Scan for the cell matching the given text and deliver its [X, Y] coordinate at center. 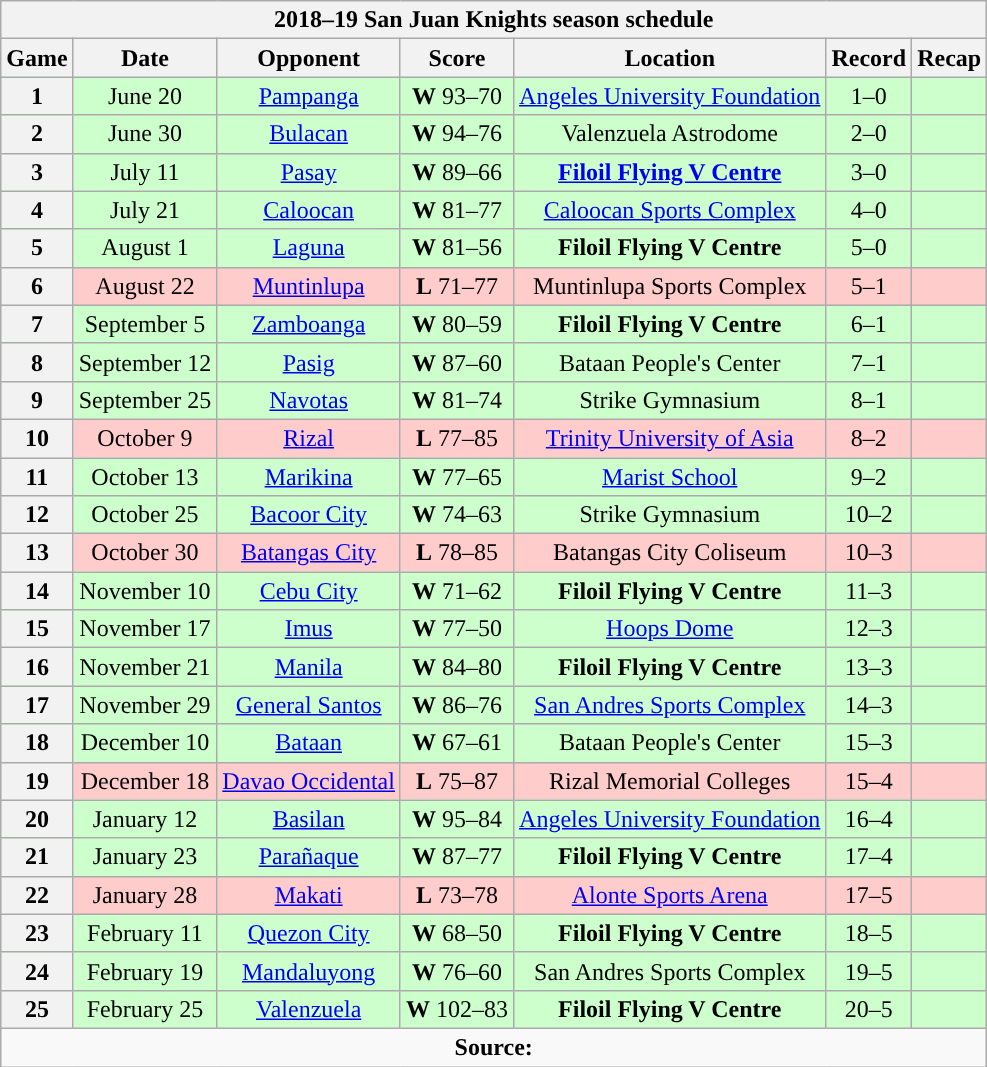
3 [37, 172]
Navotas [309, 400]
Source: [494, 1047]
W 81–56 [456, 248]
W 81–77 [456, 210]
8–1 [869, 400]
16–4 [869, 819]
December 18 [145, 781]
1 [37, 96]
W 93–70 [456, 96]
Muntinlupa [309, 286]
Batangas City [309, 553]
7–1 [869, 362]
L 75–87 [456, 781]
July 11 [145, 172]
Pampanga [309, 96]
3–0 [869, 172]
September 12 [145, 362]
W 77–50 [456, 629]
Valenzuela Astrodome [670, 134]
15 [37, 629]
17–4 [869, 857]
Caloocan Sports Complex [670, 210]
August 1 [145, 248]
17–5 [869, 895]
10–3 [869, 553]
W 76–60 [456, 971]
W 87–77 [456, 857]
5–1 [869, 286]
November 21 [145, 667]
19–5 [869, 971]
Muntinlupa Sports Complex [670, 286]
13 [37, 553]
25 [37, 1009]
October 9 [145, 438]
Date [145, 58]
June 30 [145, 134]
5–0 [869, 248]
16 [37, 667]
6 [37, 286]
W 68–50 [456, 933]
W 102–83 [456, 1009]
L 77–85 [456, 438]
December 10 [145, 743]
W 94–76 [456, 134]
W 81–74 [456, 400]
15–3 [869, 743]
October 13 [145, 477]
W 77–65 [456, 477]
November 17 [145, 629]
Caloocan [309, 210]
12–3 [869, 629]
February 25 [145, 1009]
Batangas City Coliseum [670, 553]
6–1 [869, 324]
January 12 [145, 819]
W 80–59 [456, 324]
Trinity University of Asia [670, 438]
Mandaluyong [309, 971]
20–5 [869, 1009]
W 89–66 [456, 172]
24 [37, 971]
17 [37, 705]
12 [37, 515]
Bacoor City [309, 515]
4–0 [869, 210]
Bataan [309, 743]
Makati [309, 895]
Pasig [309, 362]
Alonte Sports Arena [670, 895]
20 [37, 819]
15–4 [869, 781]
Bulacan [309, 134]
11 [37, 477]
September 25 [145, 400]
1–0 [869, 96]
Rizal Memorial Colleges [670, 781]
22 [37, 895]
W 67–61 [456, 743]
W 74–63 [456, 515]
October 30 [145, 553]
Davao Occidental [309, 781]
September 5 [145, 324]
Cebu City [309, 591]
January 28 [145, 895]
W 87–60 [456, 362]
November 10 [145, 591]
7 [37, 324]
23 [37, 933]
W 84–80 [456, 667]
July 21 [145, 210]
Recap [950, 58]
February 19 [145, 971]
19 [37, 781]
October 25 [145, 515]
21 [37, 857]
Rizal [309, 438]
Location [670, 58]
Marikina [309, 477]
Parañaque [309, 857]
Laguna [309, 248]
General Santos [309, 705]
5 [37, 248]
W 86–76 [456, 705]
Pasay [309, 172]
L 78–85 [456, 553]
Zamboanga [309, 324]
L 73–78 [456, 895]
9–2 [869, 477]
14 [37, 591]
Manila [309, 667]
Basilan [309, 819]
Valenzuela [309, 1009]
8–2 [869, 438]
L 71–77 [456, 286]
2–0 [869, 134]
18–5 [869, 933]
W 71–62 [456, 591]
Hoops Dome [670, 629]
9 [37, 400]
13–3 [869, 667]
Marist School [670, 477]
August 22 [145, 286]
8 [37, 362]
18 [37, 743]
14–3 [869, 705]
Record [869, 58]
10–2 [869, 515]
Opponent [309, 58]
4 [37, 210]
January 23 [145, 857]
June 20 [145, 96]
Imus [309, 629]
Game [37, 58]
November 29 [145, 705]
Score [456, 58]
2 [37, 134]
February 11 [145, 933]
W 95–84 [456, 819]
2018–19 San Juan Knights season schedule [494, 20]
11–3 [869, 591]
Quezon City [309, 933]
10 [37, 438]
